Identify which cell holds the provided text, then report its [X, Y] central coordinate. 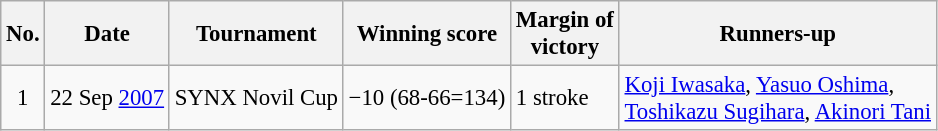
−10 (68-66=134) [426, 98]
SYNX Novil Cup [256, 98]
Tournament [256, 34]
Runners-up [778, 34]
1 [23, 98]
No. [23, 34]
Margin ofvictory [566, 34]
Koji Iwasaka, Yasuo Oshima, Toshikazu Sugihara, Akinori Tani [778, 98]
Date [107, 34]
22 Sep 2007 [107, 98]
Winning score [426, 34]
1 stroke [566, 98]
